For the text-containing cell, return its midpoint in [x, y] coordinate format. 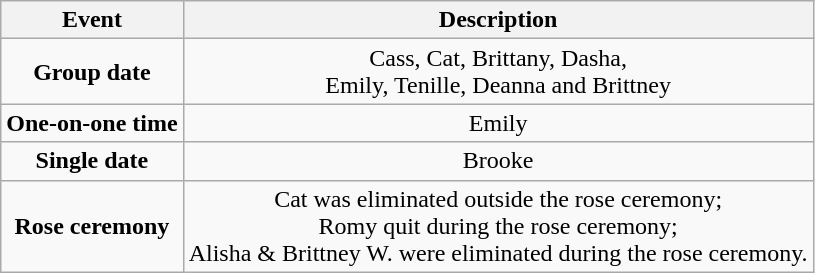
Brooke [498, 161]
Event [92, 20]
Rose ceremony [92, 226]
Description [498, 20]
Cass, Cat, Brittany, Dasha,Emily, Tenille, Deanna and Brittney [498, 72]
Emily [498, 123]
Group date [92, 72]
Single date [92, 161]
Cat was eliminated outside the rose ceremony;Romy quit during the rose ceremony; Alisha & Brittney W. were eliminated during the rose ceremony. [498, 226]
One-on-one time [92, 123]
